For the text-containing cell, return its midpoint in (X, Y) coordinate format. 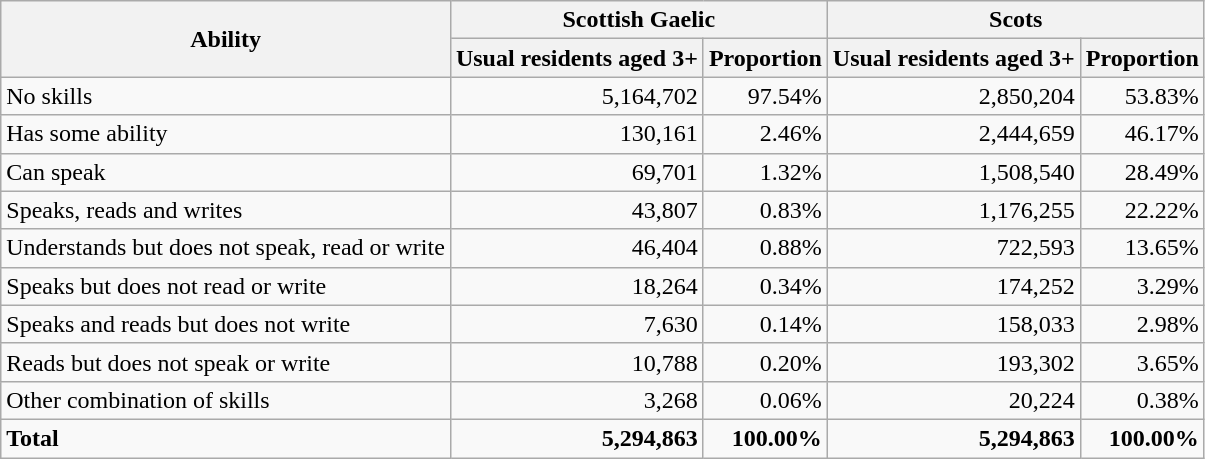
69,701 (576, 172)
18,264 (576, 286)
Has some ability (226, 134)
158,033 (954, 324)
0.38% (1142, 400)
3.65% (1142, 362)
2.46% (765, 134)
193,302 (954, 362)
Ability (226, 39)
22.22% (1142, 210)
46,404 (576, 248)
53.83% (1142, 96)
13.65% (1142, 248)
43,807 (576, 210)
20,224 (954, 400)
174,252 (954, 286)
28.49% (1142, 172)
Scots (1016, 20)
Total (226, 438)
1.32% (765, 172)
5,164,702 (576, 96)
0.14% (765, 324)
3,268 (576, 400)
10,788 (576, 362)
1,176,255 (954, 210)
2,444,659 (954, 134)
Understands but does not speak, read or write (226, 248)
Other combination of skills (226, 400)
Speaks, reads and writes (226, 210)
3.29% (1142, 286)
7,630 (576, 324)
1,508,540 (954, 172)
Speaks and reads but does not write (226, 324)
46.17% (1142, 134)
0.34% (765, 286)
722,593 (954, 248)
130,161 (576, 134)
Reads but does not speak or write (226, 362)
97.54% (765, 96)
0.88% (765, 248)
0.20% (765, 362)
No skills (226, 96)
Scottish Gaelic (638, 20)
2.98% (1142, 324)
0.06% (765, 400)
Speaks but does not read or write (226, 286)
Can speak (226, 172)
2,850,204 (954, 96)
0.83% (765, 210)
